Scan for the cell matching the given text and deliver its [x, y] coordinate at center. 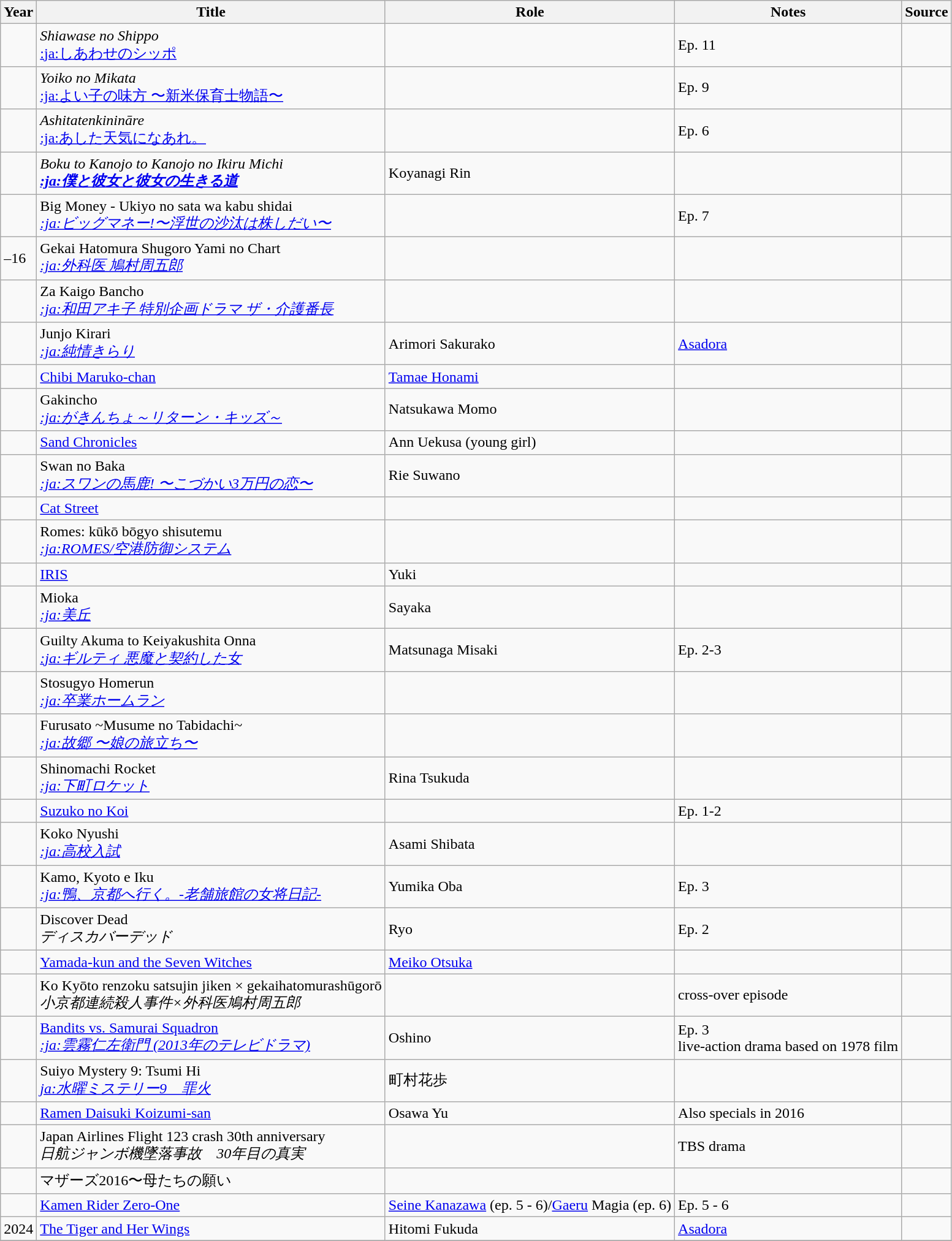
Gekai Hatomura Shugoro Yami no Chart:ja:外科医 鳩村周五郎 [211, 259]
Ryo [530, 929]
Koyanagi Rin [530, 173]
Gakincho:ja:がきんちょ～リターン・キッズ～ [211, 409]
Shiawase no Shippo:ja:しあわせのシッポ [211, 45]
Yuki [530, 574]
Junjo Kirari :ja:純情きらり [211, 344]
Chibi Maruko-chan [211, 376]
Matsunaga Misaki [530, 650]
Asami Shibata [530, 844]
Also specials in 2016 [788, 1114]
Koko Nyushi:ja:高校入試 [211, 844]
Hitomi Fukuda [530, 1229]
Title [211, 12]
Year [18, 12]
Discover Deadディスカバーデッド [211, 929]
Cat Street [211, 509]
Osawa Yu [530, 1114]
町村花歩 [530, 1080]
Ep. 2-3 [788, 650]
Kamen Rider Zero-One [211, 1205]
Sayaka [530, 607]
Ep. 3 [788, 887]
Guilty Akuma to Keiyakushita Onna:ja:ギルティ 悪魔と契約した女 [211, 650]
IRIS [211, 574]
Yoiko no Mikata:ja:よい子の味方 〜新米保育士物語〜 [211, 88]
Boku to Kanojo to Kanojo no Ikiru Michi :ja:僕と彼女と彼女の生きる道 [211, 173]
Ep. 7 [788, 216]
Ep. 1-2 [788, 811]
Shinomachi Rocket:ja:下町ロケット [211, 778]
Ep. 2 [788, 929]
Romes: kūkō bōgyo shisutemu:ja:ROMES/空港防御システム [211, 542]
マザーズ2016〜母たちの願い [211, 1180]
Yumika Oba [530, 887]
Tamae Honami [530, 376]
–16 [18, 259]
Ko Kyōto renzoku satsujin jiken × gekaihatomurashūgorō小京都連続殺人事件×外科医鳩村周五郎 [211, 995]
cross-over episode [788, 995]
Suzuko no Koi [211, 811]
Bandits vs. Samurai Squadron:ja:雲霧仁左衛門 (2013年のテレビドラマ) [211, 1038]
Japan Airlines Flight 123 crash 30th anniversary日航ジャンボ機墜落事故 30年目の真実 [211, 1147]
Za Kaigo Bancho:ja:和田アキ子 特別企画ドラマ ザ・介護番長 [211, 301]
Yamada-kun and the Seven Witches [211, 962]
Ann Uekusa (young girl) [530, 442]
2024 [18, 1229]
Ep. 11 [788, 45]
Ep. 9 [788, 88]
Meiko Otsuka [530, 962]
Ep. 6 [788, 131]
Arimori Sakurako [530, 344]
Oshino [530, 1038]
Kamo, Kyoto e Iku:ja:鴨、京都へ行く。-老舗旅館の女将日記- [211, 887]
Suiyo Mystery 9: Tsumi Hija:水曜ミステリー9 罪火 [211, 1080]
The Tiger and Her Wings [211, 1229]
Role [530, 12]
Ramen Daisuki Koizumi-san [211, 1114]
Sand Chronicles [211, 442]
Ep. 5 - 6 [788, 1205]
Notes [788, 12]
Stosugyo Homerun:ja:卒業ホームラン [211, 693]
Swan no Baka:ja:スワンの馬鹿! 〜こづかい3万円の恋〜 [211, 476]
Source [927, 12]
Natsukawa Momo [530, 409]
Furusato ~Musume no Tabidachi~:ja:故郷 〜娘の旅立ち〜 [211, 735]
Rina Tsukuda [530, 778]
Rie Suwano [530, 476]
Mioka:ja:美丘 [211, 607]
Big Money - Ukiyo no sata wa kabu shidai:ja:ビッグマネー!〜浮世の沙汰は株しだい〜 [211, 216]
Ep. 3live-action drama based on 1978 film [788, 1038]
TBS drama [788, 1147]
Ashitatenkinināre:ja:あした天気になあれ。 [211, 131]
Seine Kanazawa (ep. 5 - 6)/Gaeru Magia (ep. 6) [530, 1205]
